Detect which cell encompasses the target text, then output its (X, Y) center coordinate. 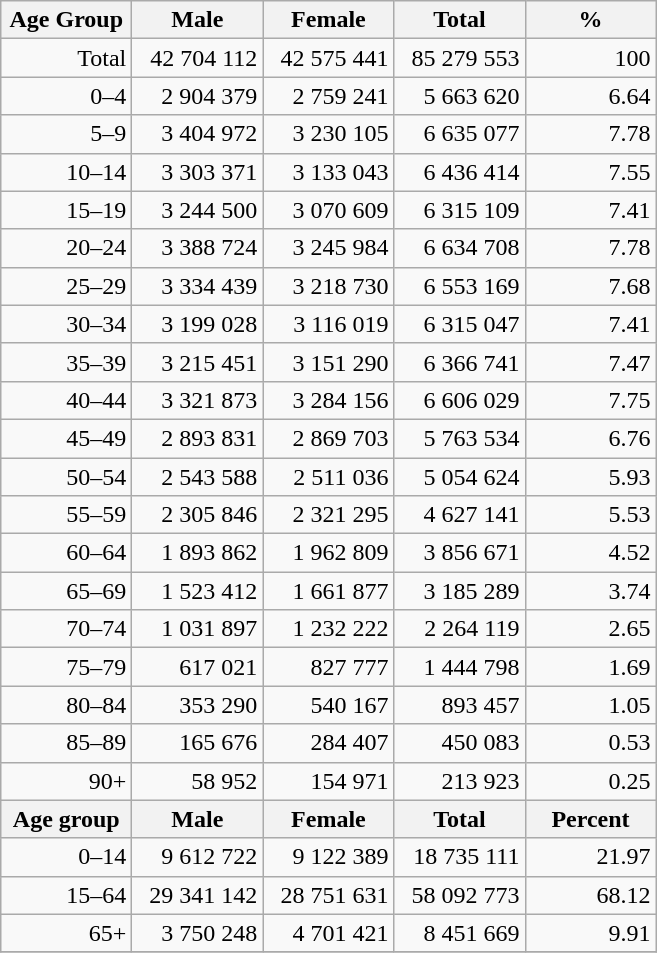
1 661 877 (328, 591)
3 404 972 (198, 134)
450 083 (460, 743)
Age Group (66, 20)
Percent (590, 819)
65–69 (66, 591)
8 451 669 (460, 933)
30–34 (66, 324)
7.47 (590, 362)
7.68 (590, 286)
1 031 897 (198, 629)
2 543 588 (198, 477)
6 315 109 (460, 210)
213 923 (460, 781)
3.74 (590, 591)
3 334 439 (198, 286)
6 553 169 (460, 286)
3 284 156 (328, 400)
3 321 873 (198, 400)
3 245 984 (328, 248)
58 952 (198, 781)
1.05 (590, 705)
5.93 (590, 477)
2 904 379 (198, 96)
3 070 609 (328, 210)
40–44 (66, 400)
3 218 730 (328, 286)
3 856 671 (460, 553)
284 407 (328, 743)
5 663 620 (460, 96)
80–84 (66, 705)
0–14 (66, 857)
165 676 (198, 743)
18 735 111 (460, 857)
50–54 (66, 477)
21.97 (590, 857)
25–29 (66, 286)
7.55 (590, 172)
3 244 500 (198, 210)
68.12 (590, 895)
15–64 (66, 895)
Age group (66, 819)
1 232 222 (328, 629)
28 751 631 (328, 895)
90+ (66, 781)
2 321 295 (328, 515)
10–14 (66, 172)
15–19 (66, 210)
0–4 (66, 96)
35–39 (66, 362)
3 388 724 (198, 248)
4 627 141 (460, 515)
9 612 722 (198, 857)
2 869 703 (328, 438)
2 759 241 (328, 96)
5.53 (590, 515)
1 444 798 (460, 667)
3 230 105 (328, 134)
5 763 534 (460, 438)
6 315 047 (460, 324)
1.69 (590, 667)
2 893 831 (198, 438)
% (590, 20)
3 215 451 (198, 362)
58 092 773 (460, 895)
6 436 414 (460, 172)
100 (590, 58)
70–74 (66, 629)
827 777 (328, 667)
5 054 624 (460, 477)
6.64 (590, 96)
4 701 421 (328, 933)
154 971 (328, 781)
3 116 019 (328, 324)
3 303 371 (198, 172)
2 511 036 (328, 477)
45–49 (66, 438)
65+ (66, 933)
5–9 (66, 134)
893 457 (460, 705)
42 704 112 (198, 58)
2 264 119 (460, 629)
42 575 441 (328, 58)
4.52 (590, 553)
6 634 708 (460, 248)
6 635 077 (460, 134)
3 199 028 (198, 324)
617 021 (198, 667)
7.75 (590, 400)
9.91 (590, 933)
60–64 (66, 553)
85–89 (66, 743)
6.76 (590, 438)
29 341 142 (198, 895)
540 167 (328, 705)
2 305 846 (198, 515)
1 523 412 (198, 591)
3 750 248 (198, 933)
20–24 (66, 248)
9 122 389 (328, 857)
75–79 (66, 667)
6 366 741 (460, 362)
55–59 (66, 515)
3 185 289 (460, 591)
1 962 809 (328, 553)
1 893 862 (198, 553)
85 279 553 (460, 58)
6 606 029 (460, 400)
2.65 (590, 629)
3 151 290 (328, 362)
353 290 (198, 705)
0.53 (590, 743)
3 133 043 (328, 172)
0.25 (590, 781)
